Determine the (x, y) coordinate at the center of the cell enclosing the given text.  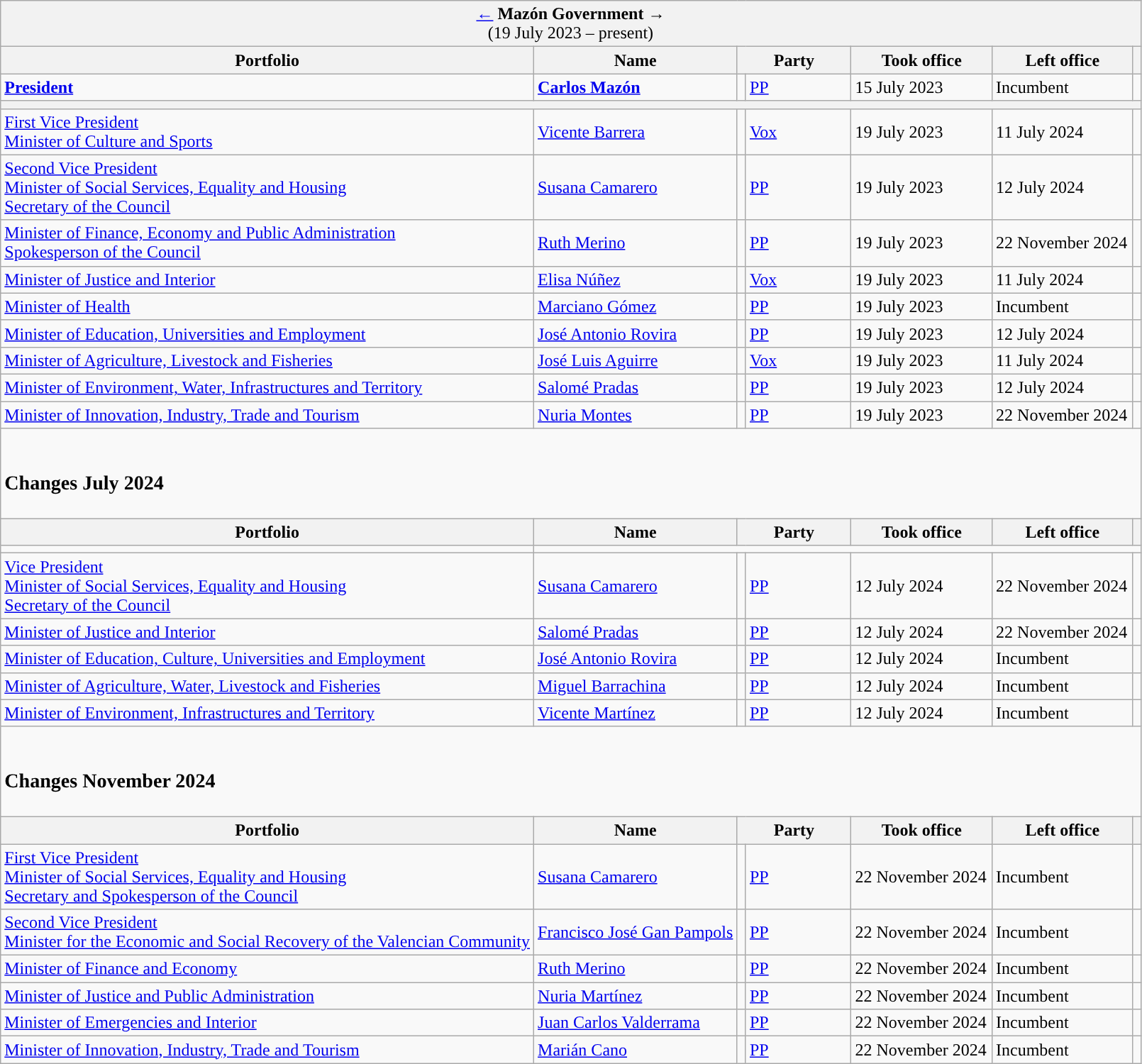
Changes July 2024 (570, 474)
Minister of Finance, Economy and Public AdministrationSpokesperson of the Council (267, 243)
Minister of Agriculture, Water, Livestock and Fisheries (267, 686)
First Vice PresidentMinister of Culture and Sports (267, 132)
President (267, 87)
Minister of Education, Universities and Employment (267, 333)
Vicente Martínez (636, 713)
Francisco José Gan Pampols (636, 932)
Changes November 2024 (570, 772)
Minister of Agriculture, Livestock and Fisheries (267, 360)
Marián Cano (636, 1050)
Nuria Montes (636, 415)
Minister of Finance and Economy (267, 969)
Marciano Gómez (636, 306)
Second Vice PresidentMinister for the Economic and Social Recovery of the Valencian Community (267, 932)
First Vice PresidentMinister of Social Services, Equality and HousingSecretary and Spokesperson of the Council (267, 877)
Vice PresidentMinister of Social Services, Equality and HousingSecretary of the Council (267, 586)
Vicente Barrera (636, 132)
José Luis Aguirre (636, 360)
15 July 2023 (922, 87)
Minister of Health (267, 306)
Elisa Núñez (636, 279)
Minister of Environment, Water, Infrastructures and Territory (267, 387)
Miguel Barrachina (636, 686)
Juan Carlos Valderrama (636, 1023)
Second Vice PresidentMinister of Social Services, Equality and HousingSecretary of the Council (267, 187)
Minister of Education, Culture, Universities and Employment (267, 659)
Minister of Emergencies and Interior (267, 1023)
Nuria Martínez (636, 996)
Minister of Justice and Public Administration (267, 996)
Carlos Mazón (636, 87)
Minister of Environment, Infrastructures and Territory (267, 713)
← Mazón Government →(19 July 2023 – present) (570, 24)
